Pinpoint the cell where the given text exists, returning its (x, y) midpoint coordinate. 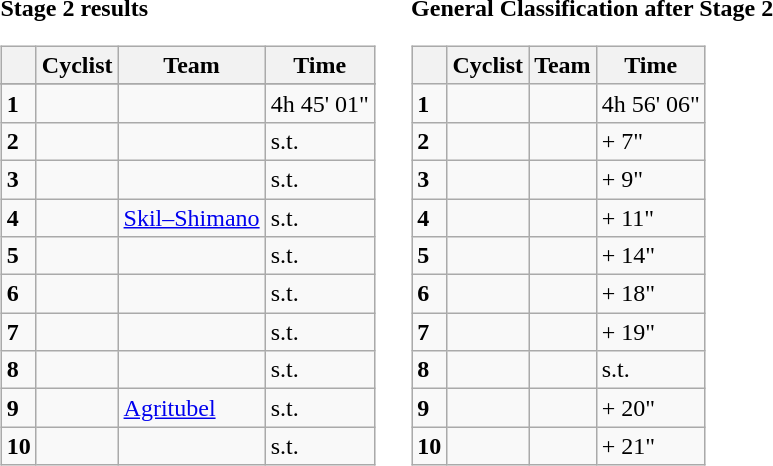
+ 18" (650, 294)
+ 9" (650, 179)
4h 56' 06" (650, 103)
4h 45' 01" (320, 103)
+ 14" (650, 256)
+ 7" (650, 141)
+ 11" (650, 217)
Agritubel (192, 408)
+ 21" (650, 446)
+ 19" (650, 332)
+ 20" (650, 408)
Skil–Shimano (192, 217)
